Pinpoint the cell where the given text exists, returning its (X, Y) midpoint coordinate. 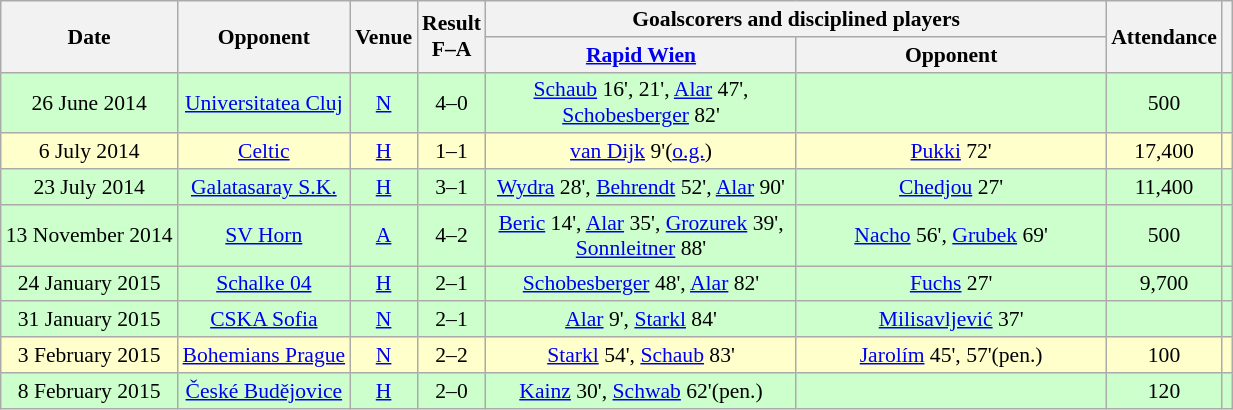
Starkl 54', Schaub 83' (641, 355)
Pukki 72' (951, 152)
24 January 2015 (90, 284)
120 (1164, 391)
8 February 2015 (90, 391)
13 November 2014 (90, 236)
SV Horn (264, 236)
ResultF–A (452, 36)
Fuchs 27' (951, 284)
31 January 2015 (90, 320)
3–1 (452, 187)
Rapid Wien (641, 55)
Milisavljević 37' (951, 320)
Galatasaray S.K. (264, 187)
Venue (384, 36)
9,700 (1164, 284)
CSKA Sofia (264, 320)
Schobesberger 48', Alar 82' (641, 284)
4–2 (452, 236)
Kainz 30', Schwab 62'(pen.) (641, 391)
Schalke 04 (264, 284)
6 July 2014 (90, 152)
23 July 2014 (90, 187)
26 June 2014 (90, 102)
17,400 (1164, 152)
Alar 9', Starkl 84' (641, 320)
4–0 (452, 102)
Bohemians Prague (264, 355)
Attendance (1164, 36)
Chedjou 27' (951, 187)
Celtic (264, 152)
Date (90, 36)
2–0 (452, 391)
1–1 (452, 152)
A (384, 236)
Universitatea Cluj (264, 102)
Goalscorers and disciplined players (796, 19)
2–2 (452, 355)
van Dijk 9'(o.g.) (641, 152)
Schaub 16', 21', Alar 47', Schobesberger 82' (641, 102)
100 (1164, 355)
Beric 14', Alar 35', Grozurek 39', Sonnleitner 88' (641, 236)
České Budějovice (264, 391)
11,400 (1164, 187)
Wydra 28', Behrendt 52', Alar 90' (641, 187)
3 February 2015 (90, 355)
Jarolím 45', 57'(pen.) (951, 355)
Nacho 56', Grubek 69' (951, 236)
